Capture the cell that displays the provided text and extract its [x, y] central coordinate. 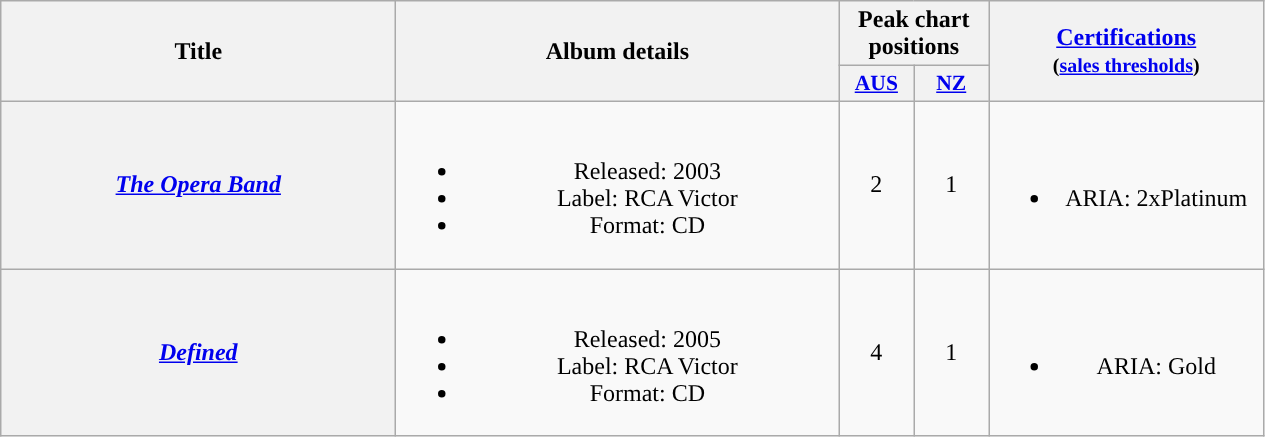
ARIA: 2xPlatinum [1126, 184]
AUS [876, 84]
Title [198, 52]
ARIA: Gold [1126, 352]
4 [876, 352]
The Opera Band [198, 184]
Released: 2005Label: RCA VictorFormat: CD [618, 352]
Certifications(sales thresholds) [1126, 52]
NZ [952, 84]
Released: 2003Label: RCA VictorFormat: CD [618, 184]
Peak chart positions [914, 34]
Defined [198, 352]
2 [876, 184]
Album details [618, 52]
